Scan for the cell matching the given text and deliver its (X, Y) coordinate at center. 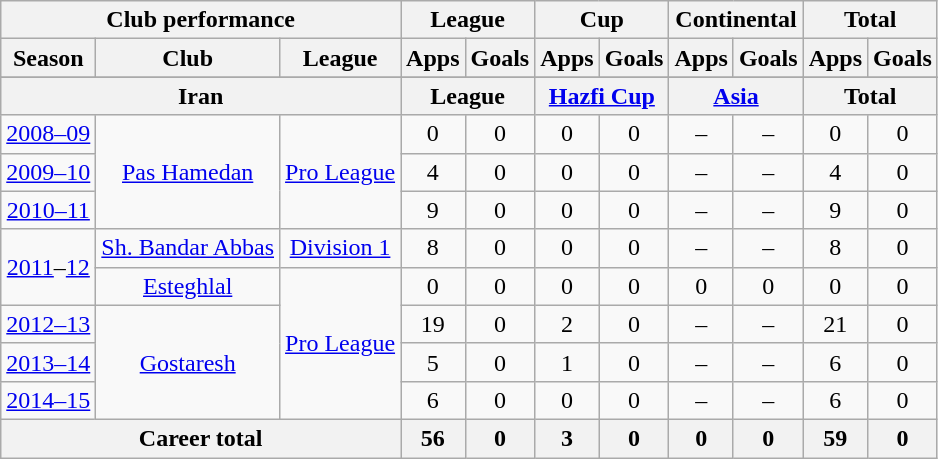
Cup (602, 20)
Esteghlal (188, 286)
2010–11 (48, 210)
Continental (736, 20)
3 (567, 438)
2 (567, 324)
19 (433, 324)
2014–15 (48, 400)
Club performance (201, 20)
Club (188, 58)
56 (433, 438)
5 (433, 362)
21 (835, 324)
2012–13 (48, 324)
1 (567, 362)
Career total (201, 438)
Iran (201, 96)
Pas Hamedan (188, 172)
Gostaresh (188, 362)
59 (835, 438)
Sh. Bandar Abbas (188, 248)
Season (48, 58)
2011–12 (48, 267)
Asia (736, 96)
Hazfi Cup (602, 96)
2008–09 (48, 134)
Division 1 (340, 248)
2013–14 (48, 362)
2009–10 (48, 172)
